Capture the cell that displays the provided text and extract its (x, y) central coordinate. 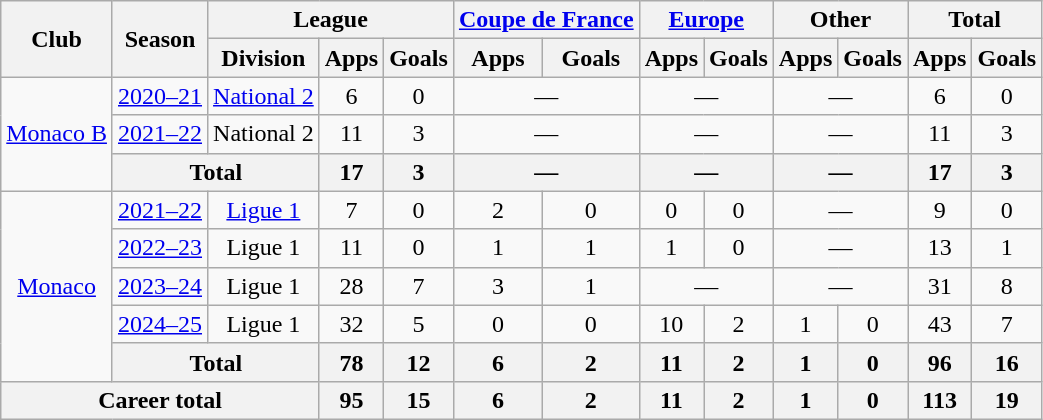
10 (671, 324)
32 (351, 324)
Career total (160, 400)
2020–21 (160, 96)
113 (940, 400)
Coupe de France (546, 20)
43 (940, 324)
95 (351, 400)
8 (1007, 286)
31 (940, 286)
9 (940, 210)
2022–23 (160, 248)
78 (351, 362)
Season (160, 39)
League (331, 20)
Division (264, 58)
16 (1007, 362)
Monaco (57, 286)
96 (940, 362)
15 (419, 400)
2023–24 (160, 286)
13 (940, 248)
2024–25 (160, 324)
Europe (706, 20)
Other (840, 20)
28 (351, 286)
19 (1007, 400)
12 (419, 362)
5 (419, 324)
Monaco B (57, 134)
Club (57, 39)
